Scan for the cell matching the given text and deliver its (X, Y) coordinate at center. 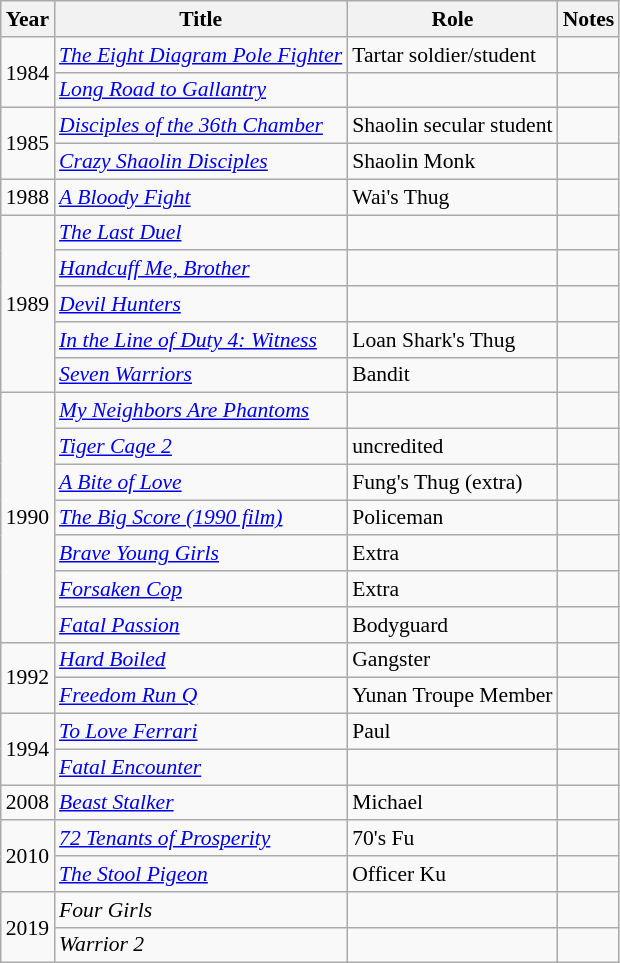
Handcuff Me, Brother (200, 269)
Long Road to Gallantry (200, 90)
70's Fu (452, 839)
Notes (589, 19)
A Bite of Love (200, 482)
The Last Duel (200, 233)
Fatal Passion (200, 625)
Tiger Cage 2 (200, 447)
Bandit (452, 375)
Loan Shark's Thug (452, 340)
The Stool Pigeon (200, 874)
A Bloody Fight (200, 197)
Role (452, 19)
The Eight Diagram Pole Fighter (200, 55)
Gangster (452, 660)
Hard Boiled (200, 660)
Title (200, 19)
Year (28, 19)
Beast Stalker (200, 803)
Officer Ku (452, 874)
Paul (452, 732)
In the Line of Duty 4: Witness (200, 340)
Four Girls (200, 910)
1989 (28, 304)
Tartar soldier/student (452, 55)
1985 (28, 144)
Wai's Thug (452, 197)
2008 (28, 803)
Devil Hunters (200, 304)
To Love Ferrari (200, 732)
1984 (28, 72)
1988 (28, 197)
Crazy Shaolin Disciples (200, 162)
Shaolin secular student (452, 126)
Policeman (452, 518)
Seven Warriors (200, 375)
uncredited (452, 447)
Fatal Encounter (200, 767)
Yunan Troupe Member (452, 696)
1992 (28, 678)
Shaolin Monk (452, 162)
Warrior 2 (200, 945)
Bodyguard (452, 625)
My Neighbors Are Phantoms (200, 411)
1994 (28, 750)
Michael (452, 803)
1990 (28, 518)
Disciples of the 36th Chamber (200, 126)
2019 (28, 928)
2010 (28, 856)
Brave Young Girls (200, 554)
72 Tenants of Prosperity (200, 839)
The Big Score (1990 film) (200, 518)
Fung's Thug (extra) (452, 482)
Freedom Run Q (200, 696)
Forsaken Cop (200, 589)
